Scan for the cell matching the given text and deliver its (x, y) coordinate at center. 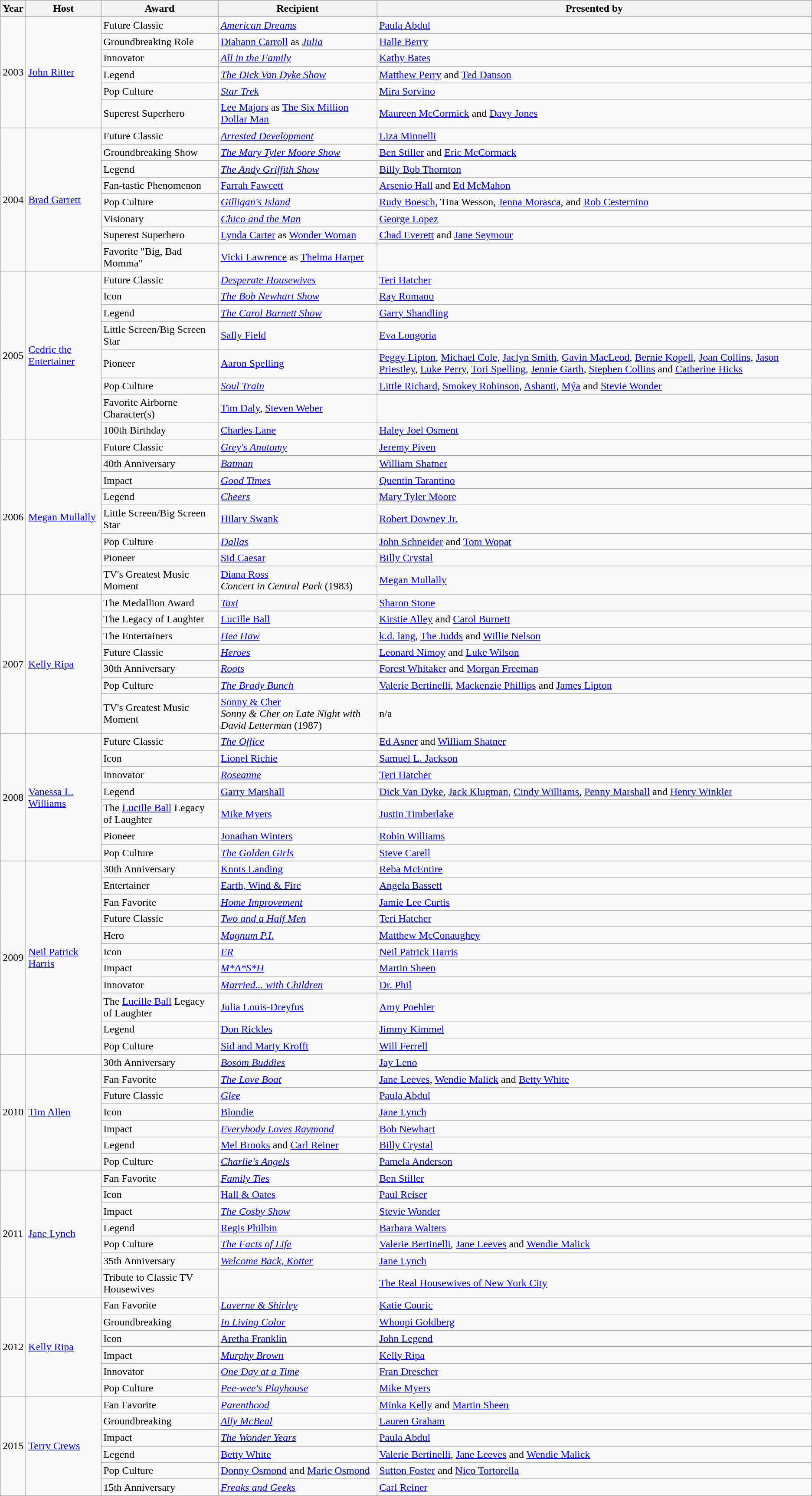
Don Rickles (298, 1029)
Two and a Half Men (298, 919)
Betty White (298, 1454)
ER (298, 952)
Lee Majors as The Six Million Dollar Man (298, 114)
The Entertainers (160, 636)
Blondie (298, 1112)
15th Anniversary (160, 1487)
Lucille Ball (298, 619)
2006 (13, 516)
Little Richard, Smokey Robinson, Ashanti, Mýa and Stevie Wonder (594, 386)
Brad Garrett (63, 200)
Carl Reiner (594, 1487)
2007 (13, 664)
M*A*S*H (298, 968)
Taxi (298, 603)
Billy Bob Thornton (594, 169)
Ray Romano (594, 296)
Haley Joel Osment (594, 431)
Donny Osmond and Marie Osmond (298, 1471)
Katie Couric (594, 1305)
Roseanne (298, 775)
Murphy Brown (298, 1355)
Farrah Fawcett (298, 185)
Arsenio Hall and Ed McMahon (594, 185)
Ben Stiller and Eric McCormack (594, 152)
Bob Newhart (594, 1129)
Barbara Walters (594, 1228)
Regis Philbin (298, 1228)
The Carol Burnett Show (298, 313)
Freaks and Geeks (298, 1487)
Sonny & CherSonny & Cher on Late Night with David Letterman (1987) (298, 713)
Liza Minnelli (594, 136)
Quentin Tarantino (594, 480)
Home Improvement (298, 902)
Leonard Nimoy and Luke Wilson (594, 652)
Hall & Oates (298, 1195)
2009 (13, 958)
The Brady Bunch (298, 685)
2003 (13, 72)
Sid and Marty Krofft (298, 1046)
Lionel Richie (298, 758)
Diahann Carroll as Julia (298, 42)
Soul Train (298, 386)
Everybody Loves Raymond (298, 1129)
100th Birthday (160, 431)
Tim Daly, Steven Weber (298, 408)
Fan-tastic Phenomenon (160, 185)
Family Ties (298, 1178)
2008 (13, 797)
The Love Boat (298, 1079)
Ben Stiller (594, 1178)
Roots (298, 669)
Tribute to Classic TV Housewives (160, 1283)
35th Anniversary (160, 1261)
In Living Color (298, 1322)
Charles Lane (298, 431)
Vanessa L. Williams (63, 797)
Martin Sheen (594, 968)
Host (63, 9)
Charlie's Angels (298, 1162)
Vicki Lawrence as Thelma Harper (298, 258)
Kirstie Alley and Carol Burnett (594, 619)
Aaron Spelling (298, 364)
Mira Sorvino (594, 91)
Matthew Perry and Ted Danson (594, 75)
Parenthood (298, 1405)
Whoopi Goldberg (594, 1322)
Pamela Anderson (594, 1162)
Good Times (298, 480)
George Lopez (594, 218)
2011 (13, 1233)
The Mary Tyler Moore Show (298, 152)
Jonathan Winters (298, 836)
Kathy Bates (594, 58)
Chad Everett and Jane Seymour (594, 235)
Magnum P.I. (298, 935)
Matthew McConaughey (594, 935)
Ed Asner and William Shatner (594, 742)
Julia Louis-Dreyfus (298, 1007)
Welcome Back, Kotter (298, 1261)
Jamie Lee Curtis (594, 902)
The Office (298, 742)
Rudy Boesch, Tina Wesson, Jenna Morasca, and Rob Cesternino (594, 202)
Favorite "Big, Bad Momma" (160, 258)
Minka Kelly and Martin Sheen (594, 1405)
The Golden Girls (298, 853)
The Facts of Life (298, 1244)
The Bob Newhart Show (298, 296)
Groundbreaking Role (160, 42)
2012 (13, 1347)
Hilary Swank (298, 519)
Recipient (298, 9)
k.d. lang, The Judds and Willie Nelson (594, 636)
Married... with Children (298, 985)
Diana RossConcert in Central Park (1983) (298, 581)
Favorite Airborne Character(s) (160, 408)
Bosom Buddies (298, 1062)
Dick Van Dyke, Jack Klugman, Cindy Williams, Penny Marshall and Henry Winkler (594, 791)
Aretha Franklin (298, 1338)
Terry Crews (63, 1446)
Robert Downey Jr. (594, 519)
Award (160, 9)
Pee-wee's Playhouse (298, 1388)
Batman (298, 464)
Angela Bassett (594, 886)
The Cosby Show (298, 1211)
The Andy Griffith Show (298, 169)
Garry Shandling (594, 313)
Jimmy Kimmel (594, 1029)
Tim Allen (63, 1112)
Jeremy Piven (594, 447)
Earth, Wind & Fire (298, 886)
Hee Haw (298, 636)
Jay Leno (594, 1062)
John Ritter (63, 72)
Laverne & Shirley (298, 1305)
Visionary (160, 218)
Dr. Phil (594, 985)
John Schneider and Tom Wopat (594, 541)
The Dick Van Dyke Show (298, 75)
Robin Williams (594, 836)
Forest Whitaker and Morgan Freeman (594, 669)
Eva Longoria (594, 335)
Ally McBeal (298, 1421)
Arrested Development (298, 136)
2015 (13, 1446)
Sally Field (298, 335)
Reba McEntire (594, 869)
Grey's Anatomy (298, 447)
n/a (594, 713)
William Shatner (594, 464)
Sutton Foster and Nico Tortorella (594, 1471)
Valerie Bertinelli, Mackenzie Phillips and James Lipton (594, 685)
Will Ferrell (594, 1046)
Cedric the Entertainer (63, 355)
Amy Poehler (594, 1007)
Steve Carell (594, 853)
Groundbreaking Show (160, 152)
Dallas (298, 541)
Sharon Stone (594, 603)
The Medallion Award (160, 603)
Heroes (298, 652)
Sid Caesar (298, 558)
American Dreams (298, 25)
Gilligan's Island (298, 202)
All in the Family (298, 58)
Garry Marshall (298, 791)
Presented by (594, 9)
Year (13, 9)
Cheers (298, 496)
Glee (298, 1095)
Fran Drescher (594, 1371)
Mary Tyler Moore (594, 496)
Chico and the Man (298, 218)
Halle Berry (594, 42)
2005 (13, 355)
Jane Leeves, Wendie Malick and Betty White (594, 1079)
Knots Landing (298, 869)
John Legend (594, 1338)
Paul Reiser (594, 1195)
Justin Timberlake (594, 813)
40th Anniversary (160, 464)
2010 (13, 1112)
Lauren Graham (594, 1421)
Entertainer (160, 886)
Hero (160, 935)
The Legacy of Laughter (160, 619)
2004 (13, 200)
The Real Housewives of New York City (594, 1283)
Lynda Carter as Wonder Woman (298, 235)
Star Trek (298, 91)
Maureen McCormick and Davy Jones (594, 114)
The Wonder Years (298, 1438)
Samuel L. Jackson (594, 758)
One Day at a Time (298, 1371)
Desperate Housewives (298, 280)
Stevie Wonder (594, 1211)
Mel Brooks and Carl Reiner (298, 1145)
